For the text-containing cell, return its midpoint in [x, y] coordinate format. 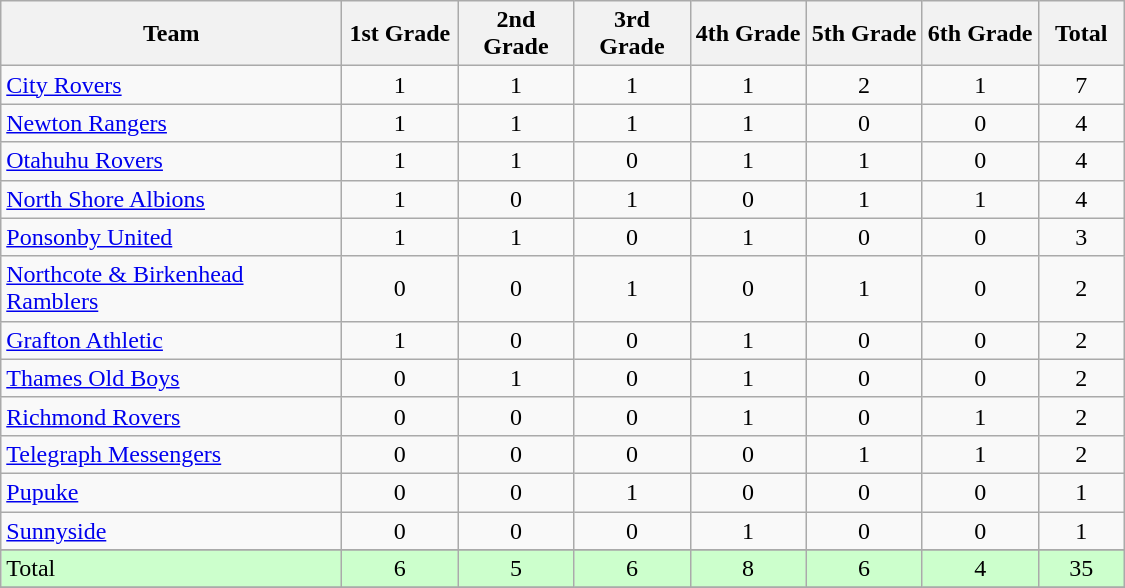
3rd Grade [632, 34]
5 [516, 569]
Team [172, 34]
4th Grade [748, 34]
Telegraph Messengers [172, 454]
Pupuke [172, 492]
1st Grade [400, 34]
6th Grade [980, 34]
Thames Old Boys [172, 378]
8 [748, 569]
North Shore Albions [172, 199]
2nd Grade [516, 34]
3 [1081, 237]
5th Grade [864, 34]
35 [1081, 569]
Northcote & Birkenhead Ramblers [172, 288]
Sunnyside [172, 531]
Grafton Athletic [172, 340]
Otahuhu Rovers [172, 161]
Newton Rangers [172, 123]
Ponsonby United [172, 237]
Richmond Rovers [172, 416]
City Rovers [172, 85]
7 [1081, 85]
